Return the [x, y] coordinate for the center point of the cell that contains the specified text.  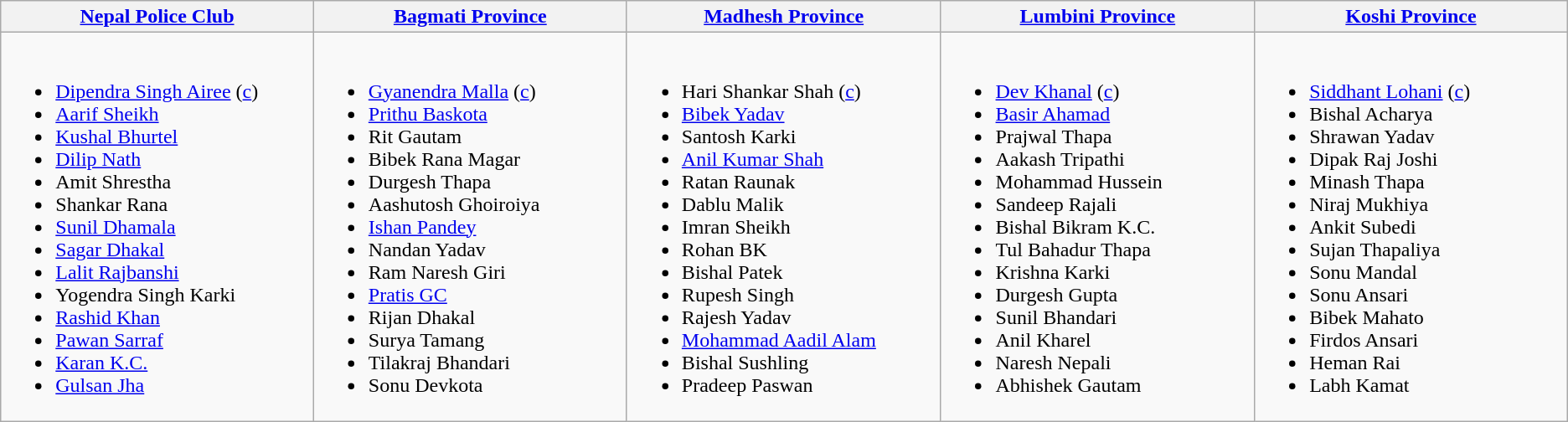
Madhesh Province [784, 17]
Nepal Police Club [157, 17]
Koshi Province [1411, 17]
Lumbini Province [1097, 17]
Bagmati Province [470, 17]
